For the text-containing cell, return its midpoint in (X, Y) coordinate format. 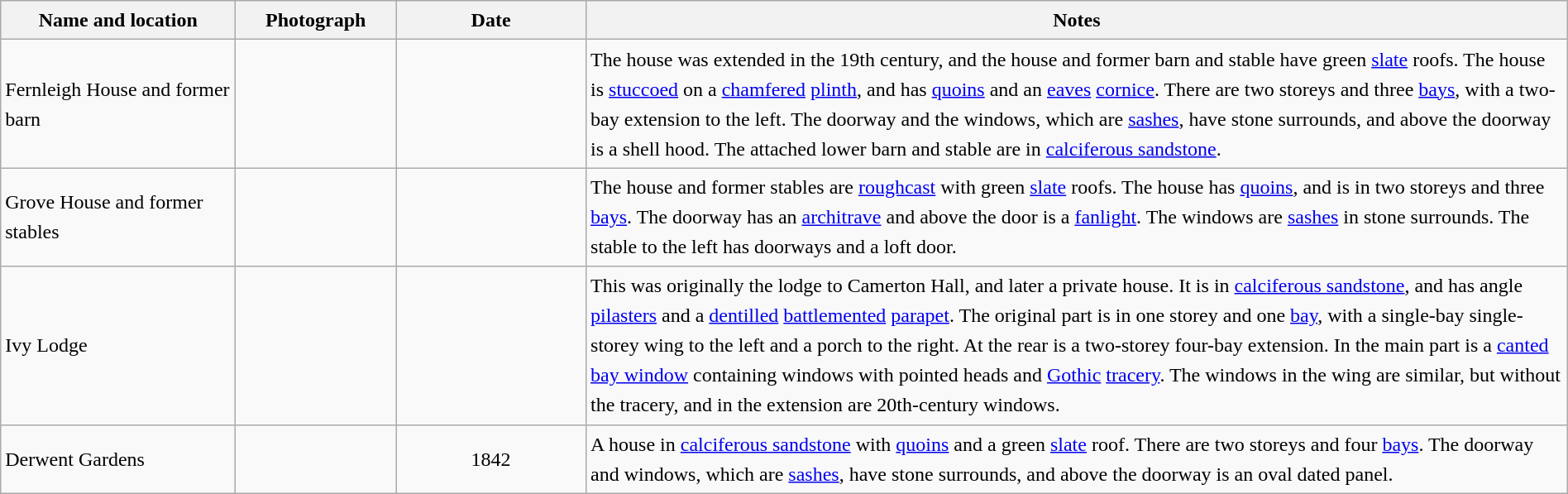
Ivy Lodge (118, 346)
1842 (491, 458)
Name and location (118, 20)
Notes (1077, 20)
Photograph (316, 20)
Grove House and former stables (118, 217)
Date (491, 20)
Derwent Gardens (118, 458)
Fernleigh House and former barn (118, 104)
